Detect which cell encompasses the target text, then output its [X, Y] center coordinate. 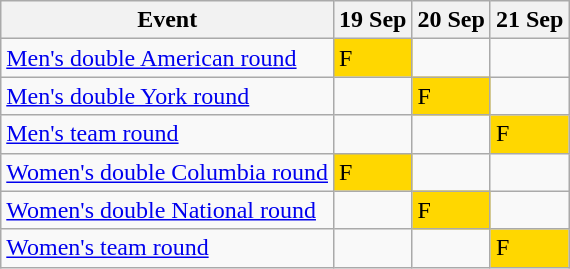
21 Sep [529, 20]
Men's team round [168, 134]
Women's double Columbia round [168, 172]
20 Sep [451, 20]
Women's team round [168, 248]
Men's double American round [168, 58]
19 Sep [373, 20]
Women's double National round [168, 210]
Event [168, 20]
Men's double York round [168, 96]
